For the text-containing cell, return its midpoint in (x, y) coordinate format. 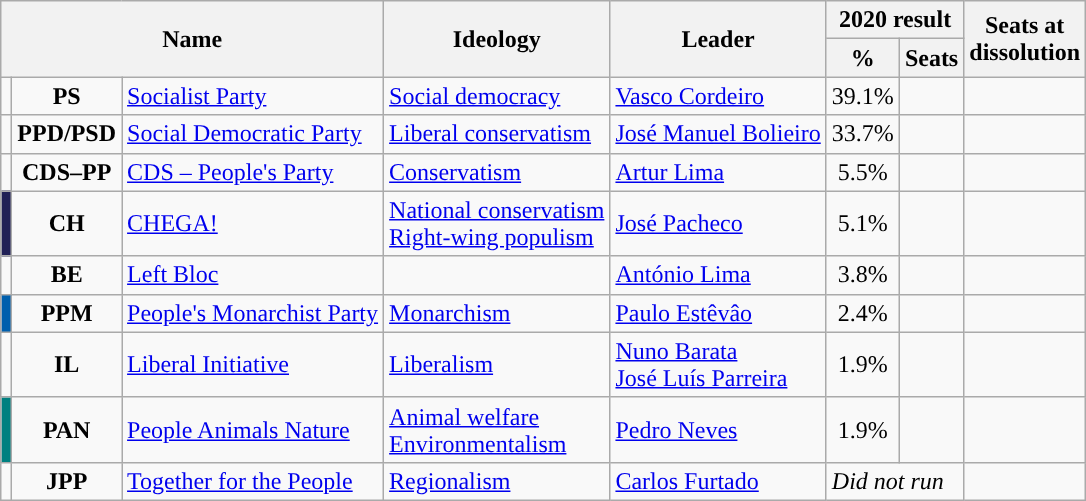
2020 result (894, 20)
39.1% (862, 96)
Vasco Cordeiro (718, 96)
Social Democratic Party (253, 134)
Animal welfareEnvironmentalism (497, 430)
Liberal conservatism (497, 134)
BE (67, 275)
CDS–PP (67, 172)
Pedro Neves (718, 430)
CDS – People's Party (253, 172)
PS (67, 96)
Socialist Party (253, 96)
People's Monarchist Party (253, 313)
National conservatismRight-wing populism (497, 224)
José Pacheco (718, 224)
Liberal Initiative (253, 364)
Name (192, 39)
Paulo Estêvâo (718, 313)
Together for the People (253, 481)
PPD/PSD (67, 134)
Monarchism (497, 313)
António Lima (718, 275)
PAN (67, 430)
IL (67, 364)
JPP (67, 481)
Leader (718, 39)
% (862, 58)
Social democracy (497, 96)
Regionalism (497, 481)
CH (67, 224)
Ideology (497, 39)
Left Bloc (253, 275)
Carlos Furtado (718, 481)
Liberalism (497, 364)
3.8% (862, 275)
José Manuel Bolieiro (718, 134)
Seats atdissolution (1025, 39)
Conservatism (497, 172)
2.4% (862, 313)
Did not run (894, 481)
5.5% (862, 172)
Nuno BarataJosé Luís Parreira (718, 364)
CHEGA! (253, 224)
Artur Lima (718, 172)
People Animals Nature (253, 430)
Seats (931, 58)
33.7% (862, 134)
PPM (67, 313)
5.1% (862, 224)
